Capture the cell that displays the provided text and extract its (X, Y) central coordinate. 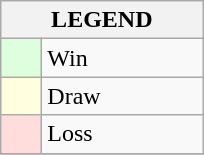
Draw (122, 96)
Loss (122, 134)
Win (122, 58)
LEGEND (102, 20)
